Detect which cell encompasses the target text, then output its (X, Y) center coordinate. 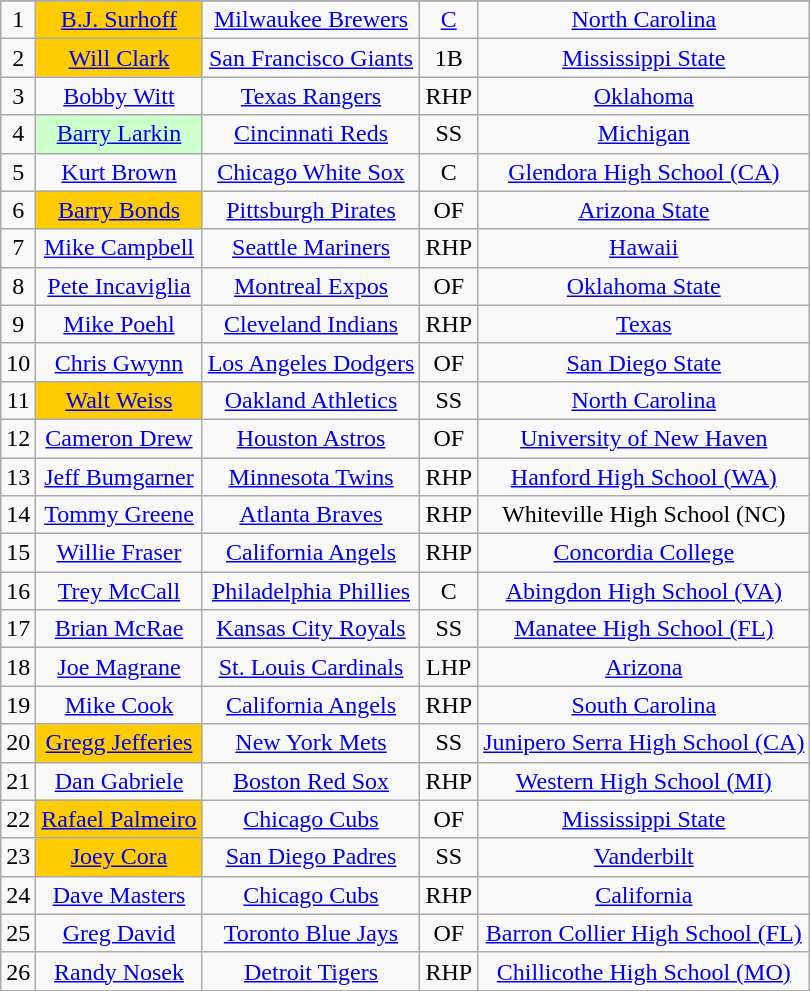
New York Mets (311, 743)
6 (18, 210)
Oklahoma State (644, 286)
Willie Fraser (119, 553)
Chicago White Sox (311, 172)
Pittsburgh Pirates (311, 210)
Michigan (644, 134)
San Francisco Giants (311, 58)
Mike Cook (119, 705)
Cameron Drew (119, 438)
Vanderbilt (644, 857)
St. Louis Cardinals (311, 667)
San Diego State (644, 362)
Chris Gwynn (119, 362)
14 (18, 515)
Minnesota Twins (311, 477)
15 (18, 553)
Arizona (644, 667)
22 (18, 819)
21 (18, 781)
University of New Haven (644, 438)
Joey Cora (119, 857)
Whiteville High School (NC) (644, 515)
Rafael Palmeiro (119, 819)
Manatee High School (FL) (644, 629)
13 (18, 477)
Hawaii (644, 248)
Hanford High School (WA) (644, 477)
1 (18, 20)
Kansas City Royals (311, 629)
16 (18, 591)
B.J. Surhoff (119, 20)
Trey McCall (119, 591)
Milwaukee Brewers (311, 20)
Abingdon High School (VA) (644, 591)
Will Clark (119, 58)
9 (18, 324)
Houston Astros (311, 438)
Cleveland Indians (311, 324)
Tommy Greene (119, 515)
Detroit Tigers (311, 971)
8 (18, 286)
Jeff Bumgarner (119, 477)
Concordia College (644, 553)
4 (18, 134)
Boston Red Sox (311, 781)
20 (18, 743)
17 (18, 629)
Brian McRae (119, 629)
2 (18, 58)
Oakland Athletics (311, 400)
25 (18, 933)
10 (18, 362)
Gregg Jefferies (119, 743)
Dan Gabriele (119, 781)
Bobby Witt (119, 96)
Seattle Mariners (311, 248)
Glendora High School (CA) (644, 172)
19 (18, 705)
Texas (644, 324)
7 (18, 248)
Toronto Blue Jays (311, 933)
Western High School (MI) (644, 781)
23 (18, 857)
Randy Nosek (119, 971)
12 (18, 438)
Kurt Brown (119, 172)
Texas Rangers (311, 96)
Walt Weiss (119, 400)
3 (18, 96)
Chillicothe High School (MO) (644, 971)
LHP (449, 667)
26 (18, 971)
24 (18, 895)
Barry Larkin (119, 134)
Los Angeles Dodgers (311, 362)
South Carolina (644, 705)
San Diego Padres (311, 857)
Cincinnati Reds (311, 134)
18 (18, 667)
1B (449, 58)
Montreal Expos (311, 286)
Barry Bonds (119, 210)
Philadelphia Phillies (311, 591)
Oklahoma (644, 96)
11 (18, 400)
Arizona State (644, 210)
Atlanta Braves (311, 515)
Pete Incaviglia (119, 286)
Mike Poehl (119, 324)
California (644, 895)
5 (18, 172)
Junipero Serra High School (CA) (644, 743)
Barron Collier High School (FL) (644, 933)
Greg David (119, 933)
Joe Magrane (119, 667)
Dave Masters (119, 895)
Mike Campbell (119, 248)
